From the cell containing the given text, extract its center point as [x, y] coordinate. 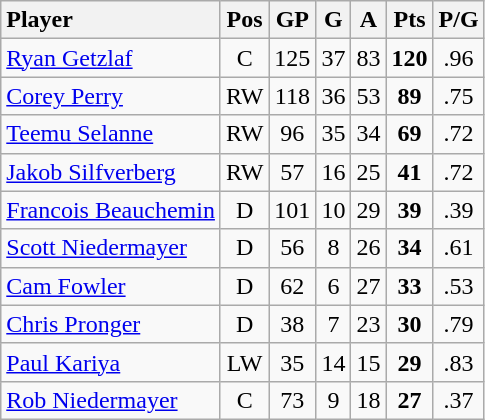
101 [292, 210]
GP [292, 20]
14 [334, 362]
38 [292, 324]
Jakob Silfverberg [111, 172]
83 [368, 58]
62 [292, 286]
23 [368, 324]
Rob Niedermayer [111, 400]
53 [368, 96]
26 [368, 248]
A [368, 20]
96 [292, 134]
8 [334, 248]
89 [410, 96]
Cam Fowler [111, 286]
Player [111, 20]
39 [410, 210]
33 [410, 286]
LW [244, 362]
Scott Niedermayer [111, 248]
Ryan Getzlaf [111, 58]
Pts [410, 20]
.79 [458, 324]
.96 [458, 58]
37 [334, 58]
Corey Perry [111, 96]
.61 [458, 248]
.53 [458, 286]
.39 [458, 210]
120 [410, 58]
Teemu Selanne [111, 134]
.75 [458, 96]
30 [410, 324]
Paul Kariya [111, 362]
41 [410, 172]
Chris Pronger [111, 324]
9 [334, 400]
G [334, 20]
.37 [458, 400]
Francois Beauchemin [111, 210]
16 [334, 172]
118 [292, 96]
18 [368, 400]
125 [292, 58]
10 [334, 210]
73 [292, 400]
6 [334, 286]
Pos [244, 20]
57 [292, 172]
7 [334, 324]
36 [334, 96]
69 [410, 134]
.83 [458, 362]
P/G [458, 20]
15 [368, 362]
56 [292, 248]
25 [368, 172]
